From the cell containing the given text, extract its center point as (X, Y) coordinate. 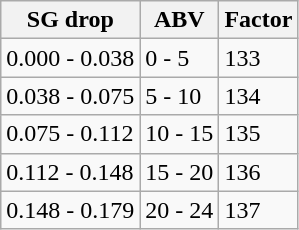
134 (258, 96)
0.075 - 0.112 (70, 134)
133 (258, 58)
0.038 - 0.075 (70, 96)
15 - 20 (180, 172)
0.112 - 0.148 (70, 172)
SG drop (70, 20)
ABV (180, 20)
Factor (258, 20)
137 (258, 210)
0 - 5 (180, 58)
10 - 15 (180, 134)
0.000 - 0.038 (70, 58)
136 (258, 172)
5 - 10 (180, 96)
135 (258, 134)
20 - 24 (180, 210)
0.148 - 0.179 (70, 210)
